Detect which cell encompasses the target text, then output its [X, Y] center coordinate. 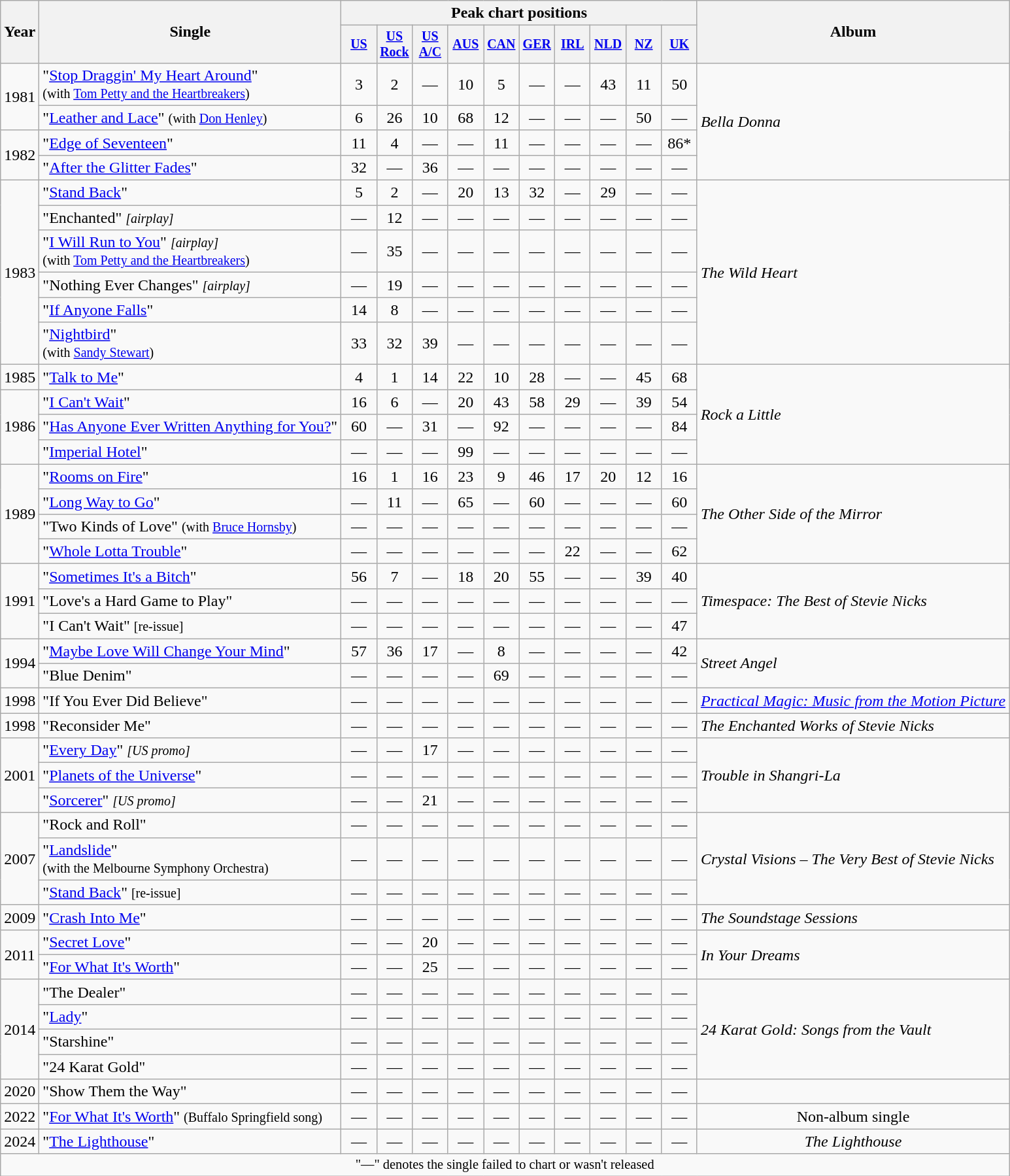
The Wild Heart [852, 273]
"For What It's Worth" (Buffalo Springfield song) [190, 1117]
"Secret Love" [190, 942]
92 [501, 427]
"Whole Lotta Trouble" [190, 551]
Timespace: The Best of Stevie Nicks [852, 601]
UK [679, 44]
Practical Magic: Music from the Motion Picture [852, 701]
2011 [20, 954]
42 [679, 651]
2009 [20, 917]
The Soundstage Sessions [852, 917]
The Enchanted Works of Stevie Nicks [852, 726]
62 [679, 551]
"The Lighthouse" [190, 1141]
31 [430, 427]
35 [394, 251]
13 [501, 193]
21 [430, 800]
54 [679, 402]
23 [465, 477]
"Nothing Ever Changes" [airplay] [190, 285]
"Imperial Hotel" [190, 452]
"For What It's Worth" [190, 967]
"Blue Denim" [190, 676]
"Sometimes It's a Bitch" [190, 576]
2024 [20, 1141]
65 [465, 501]
9 [501, 477]
25 [430, 967]
"Reconsider Me" [190, 726]
86* [679, 143]
1989 [20, 514]
"If You Ever Did Believe" [190, 701]
1986 [20, 427]
55 [537, 576]
2014 [20, 1029]
Rock a Little [852, 414]
2007 [20, 859]
"—" denotes the single failed to chart or wasn't released [505, 1165]
84 [679, 427]
2020 [20, 1092]
"I Can't Wait" [190, 402]
The Lighthouse [852, 1141]
IRL [573, 44]
"Every Day" [US promo] [190, 750]
24 Karat Gold: Songs from the Vault [852, 1029]
45 [643, 377]
33 [359, 344]
"Rooms on Fire" [190, 477]
GER [537, 44]
69 [501, 676]
57 [359, 651]
"Love's a Hard Game to Play" [190, 601]
"I Will Run to You" [airplay](with Tom Petty and the Heartbreakers) [190, 251]
"Talk to Me" [190, 377]
Single [190, 32]
"Planets of the Universe" [190, 775]
Crystal Visions – The Very Best of Stevie Nicks [852, 859]
Street Angel [852, 664]
26 [394, 118]
"Two Kinds of Love" (with Bruce Hornsby) [190, 526]
Trouble in Shangri-La [852, 775]
2022 [20, 1117]
"I Can't Wait" [re-issue] [190, 626]
"Rock and Roll" [190, 825]
"Nightbird"(with Sandy Stewart) [190, 344]
1982 [20, 155]
"24 Karat Gold" [190, 1067]
1991 [20, 601]
"Long Way to Go" [190, 501]
99 [465, 452]
"Show Them the Way" [190, 1092]
"Maybe Love Will Change Your Mind" [190, 651]
USRock [394, 44]
US [359, 44]
Non-album single [852, 1117]
2001 [20, 775]
NLD [608, 44]
"Stand Back" [190, 193]
"Enchanted" [airplay] [190, 218]
3 [359, 84]
"Sorcerer" [US promo] [190, 800]
NZ [643, 44]
"Has Anyone Ever Written Anything for You?" [190, 427]
47 [679, 626]
Peak chart positions [519, 13]
18 [465, 576]
Album [852, 32]
28 [537, 377]
The Other Side of the Mirror [852, 514]
58 [537, 402]
"Starshine" [190, 1042]
"Stop Draggin' My Heart Around"(with Tom Petty and the Heartbreakers) [190, 84]
"Lady" [190, 1016]
"Edge of Seventeen" [190, 143]
USA/C [430, 44]
40 [679, 576]
56 [359, 576]
"Landslide" (with the Melbourne Symphony Orchestra) [190, 859]
Bella Donna [852, 122]
"Crash Into Me" [190, 917]
7 [394, 576]
46 [537, 477]
1981 [20, 97]
"Stand Back" [re-issue] [190, 892]
"After the Glitter Fades" [190, 167]
1985 [20, 377]
19 [394, 285]
"Leather and Lace" (with Don Henley) [190, 118]
Year [20, 32]
1994 [20, 664]
1983 [20, 273]
"If Anyone Falls" [190, 310]
In Your Dreams [852, 954]
CAN [501, 44]
"The Dealer" [190, 992]
AUS [465, 44]
